Provide the (X, Y) coordinate of the cell's center where the given text is located.  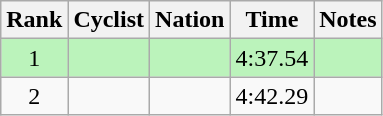
1 (34, 58)
4:37.54 (272, 58)
Rank (34, 20)
2 (34, 96)
Time (272, 20)
Notes (348, 20)
Nation (190, 20)
4:42.29 (272, 96)
Cyclist (109, 20)
